Scan for the cell matching the given text and deliver its (X, Y) coordinate at center. 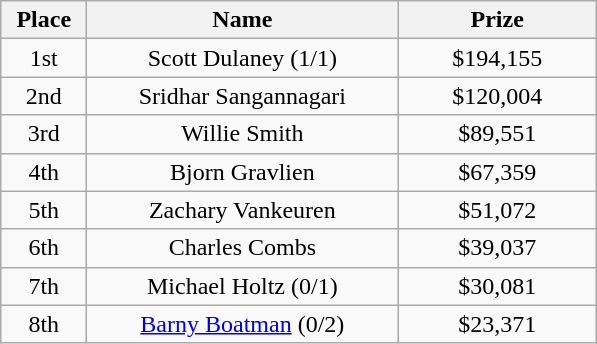
Name (242, 20)
Michael Holtz (0/1) (242, 286)
4th (44, 172)
Prize (498, 20)
$194,155 (498, 58)
8th (44, 324)
$51,072 (498, 210)
$89,551 (498, 134)
Scott Dulaney (1/1) (242, 58)
$30,081 (498, 286)
Charles Combs (242, 248)
Bjorn Gravlien (242, 172)
$39,037 (498, 248)
7th (44, 286)
$120,004 (498, 96)
3rd (44, 134)
Willie Smith (242, 134)
Sridhar Sangannagari (242, 96)
6th (44, 248)
Place (44, 20)
2nd (44, 96)
$23,371 (498, 324)
Zachary Vankeuren (242, 210)
Barny Boatman (0/2) (242, 324)
$67,359 (498, 172)
5th (44, 210)
1st (44, 58)
